Identify which cell holds the provided text, then report its [x, y] central coordinate. 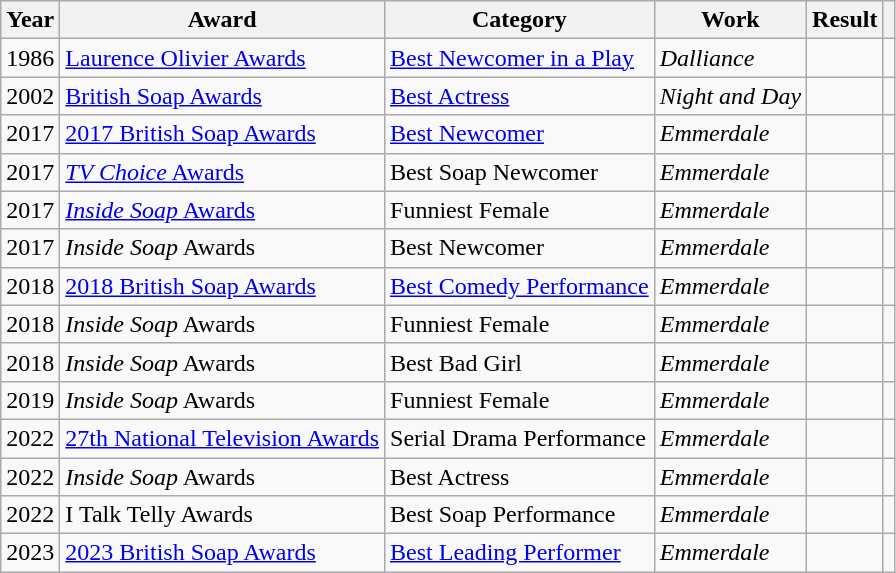
2018 British Soap Awards [222, 286]
2017 British Soap Awards [222, 134]
Award [222, 20]
Best Bad Girl [520, 362]
27th National Television Awards [222, 438]
Best Soap Performance [520, 515]
Best Comedy Performance [520, 286]
Best Soap Newcomer [520, 172]
British Soap Awards [222, 96]
Year [30, 20]
Category [520, 20]
Serial Drama Performance [520, 438]
Work [730, 20]
I Talk Telly Awards [222, 515]
2002 [30, 96]
1986 [30, 58]
Laurence Olivier Awards [222, 58]
Result [845, 20]
Dalliance [730, 58]
Night and Day [730, 96]
Best Leading Performer [520, 553]
2023 [30, 553]
TV Choice Awards [222, 172]
Best Newcomer in a Play [520, 58]
2019 [30, 400]
2023 British Soap Awards [222, 553]
